Detect which cell encompasses the target text, then output its [x, y] center coordinate. 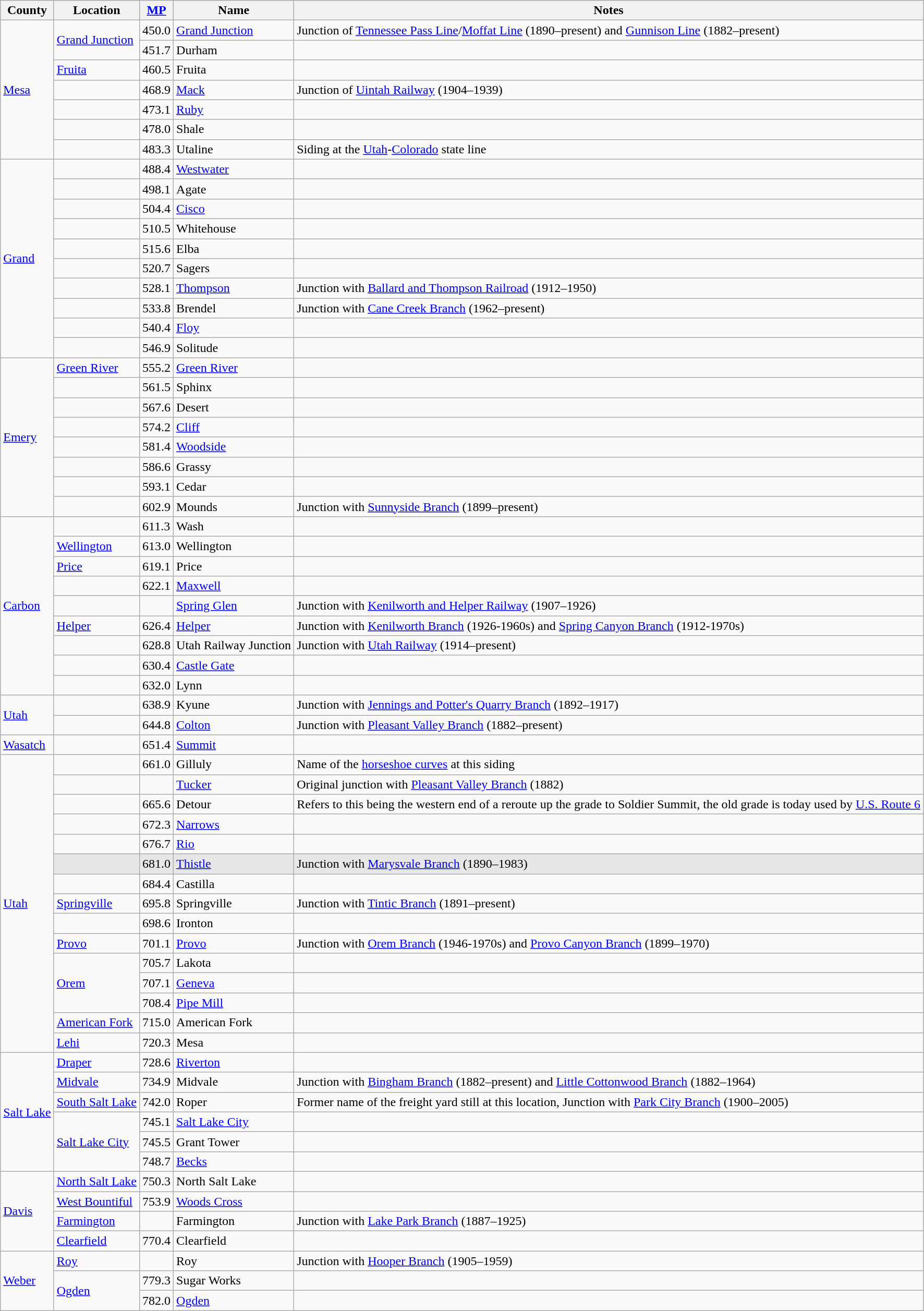
488.4 [156, 169]
Draper [96, 1062]
Name [234, 10]
Lakota [234, 963]
Summit [234, 745]
Thompson [234, 288]
Thistle [234, 864]
715.0 [156, 1023]
Junction with Jennings and Potter's Quarry Branch (1892–1917) [609, 705]
483.3 [156, 149]
672.3 [156, 824]
567.6 [156, 407]
Utaline [234, 149]
515.6 [156, 249]
742.0 [156, 1102]
Junction with Sunnyside Branch (1899–present) [609, 506]
450.0 [156, 30]
728.6 [156, 1062]
Detour [234, 804]
South Salt Lake [96, 1102]
Brendel [234, 308]
Utah Railway Junction [234, 646]
Gilluly [234, 764]
Junction with Orem Branch (1946-1970s) and Provo Canyon Branch (1899–1970) [609, 943]
Shale [234, 129]
Location [96, 10]
613.0 [156, 546]
Castilla [234, 884]
701.1 [156, 943]
Maxwell [234, 586]
638.9 [156, 705]
Former name of the freight yard still at this location, Junction with Park City Branch (1900–2005) [609, 1102]
695.8 [156, 904]
Emery [27, 437]
504.4 [156, 209]
Wasatch [27, 745]
Davis [27, 1211]
Grassy [234, 467]
753.9 [156, 1201]
Junction with Marysvale Branch (1890–1983) [609, 864]
460.5 [156, 70]
782.0 [156, 1301]
Original junction with Pleasant Valley Branch (1882) [609, 784]
630.4 [156, 665]
Refers to this being the western end of a reroute up the grade to Soldier Summit, the old grade is today used by U.S. Route 6 [609, 804]
707.1 [156, 983]
632.0 [156, 685]
Carbon [27, 606]
473.1 [156, 110]
Pipe Mill [234, 1003]
Durham [234, 50]
Junction with Pleasant Valley Branch (1882–present) [609, 725]
Junction with Tintic Branch (1891–present) [609, 904]
Siding at the Utah-Colorado state line [609, 149]
Junction with Kenilworth Branch (1926-1960s) and Spring Canyon Branch (1912-1970s) [609, 626]
561.5 [156, 387]
510.5 [156, 228]
Tucker [234, 784]
Sphinx [234, 387]
Solitude [234, 348]
779.3 [156, 1281]
546.9 [156, 348]
Ironton [234, 924]
Lynn [234, 685]
Lehi [96, 1042]
Woodside [234, 447]
Narrows [234, 824]
593.1 [156, 487]
705.7 [156, 963]
468.9 [156, 90]
Elba [234, 249]
West Bountiful [96, 1201]
734.9 [156, 1082]
Junction with Bingham Branch (1882–present) and Little Cottonwood Branch (1882–1964) [609, 1082]
Junction with Kenilworth and Helper Railway (1907–1926) [609, 606]
Cisco [234, 209]
520.7 [156, 269]
Westwater [234, 169]
745.1 [156, 1122]
Riverton [234, 1062]
Notes [609, 10]
555.2 [156, 368]
Sagers [234, 269]
Grand [27, 259]
Junction with Utah Railway (1914–present) [609, 646]
581.4 [156, 447]
Woods Cross [234, 1201]
Wash [234, 526]
Cedar [234, 487]
540.4 [156, 328]
498.1 [156, 189]
451.7 [156, 50]
684.4 [156, 884]
Geneva [234, 983]
602.9 [156, 506]
Floy [234, 328]
Grant Tower [234, 1142]
Cliff [234, 427]
Rio [234, 844]
Junction with Hooper Branch (1905–1959) [609, 1261]
Whitehouse [234, 228]
MP [156, 10]
Agate [234, 189]
665.6 [156, 804]
528.1 [156, 288]
586.6 [156, 467]
748.7 [156, 1161]
644.8 [156, 725]
681.0 [156, 864]
Roper [234, 1102]
Junction with Cane Creek Branch (1962–present) [609, 308]
Desert [234, 407]
770.4 [156, 1241]
Name of the horseshoe curves at this siding [609, 764]
Kyune [234, 705]
676.7 [156, 844]
745.5 [156, 1142]
Sugar Works [234, 1281]
628.8 [156, 646]
Junction with Ballard and Thompson Railroad (1912–1950) [609, 288]
Becks [234, 1161]
622.1 [156, 586]
Mounds [234, 506]
Castle Gate [234, 665]
651.4 [156, 745]
626.4 [156, 626]
Junction of Uintah Railway (1904–1939) [609, 90]
619.1 [156, 566]
720.3 [156, 1042]
County [27, 10]
478.0 [156, 129]
Salt Lake [27, 1112]
Mack [234, 90]
Weber [27, 1281]
Spring Glen [234, 606]
750.3 [156, 1181]
Orem [96, 983]
533.8 [156, 308]
611.3 [156, 526]
Junction of Tennessee Pass Line/Moffat Line (1890–present) and Gunnison Line (1882–present) [609, 30]
698.6 [156, 924]
574.2 [156, 427]
661.0 [156, 764]
Colton [234, 725]
Ruby [234, 110]
708.4 [156, 1003]
Junction with Lake Park Branch (1887–1925) [609, 1221]
